Locate the cell with the specified text and output its (X, Y) center coordinate. 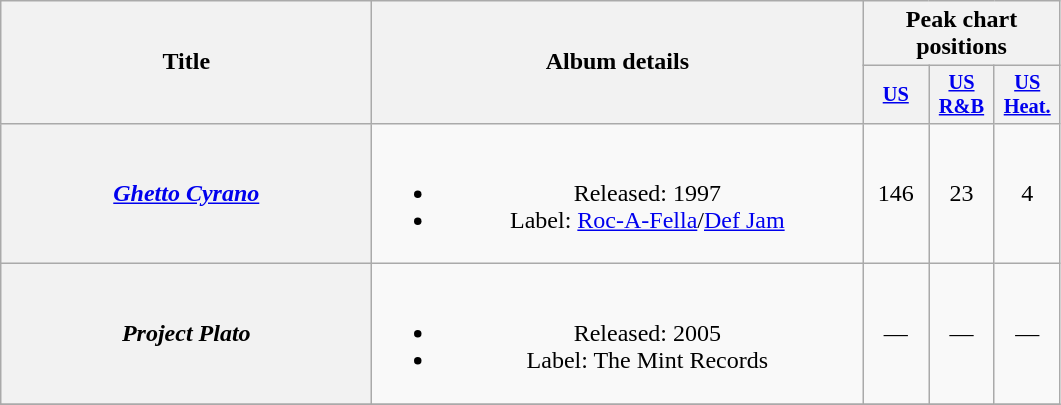
Released: 2005Label: The Mint Records (618, 334)
Released: 1997Label: Roc-A-Fella/Def Jam (618, 193)
Peak chart positions (962, 34)
Title (186, 62)
Ghetto Cyrano (186, 193)
4 (1027, 193)
US R&B (962, 95)
23 (962, 193)
US Heat. (1027, 95)
146 (896, 193)
Album details (618, 62)
US (896, 95)
Project Plato (186, 334)
